Provide the (X, Y) coordinate of the cell's center where the given text is located.  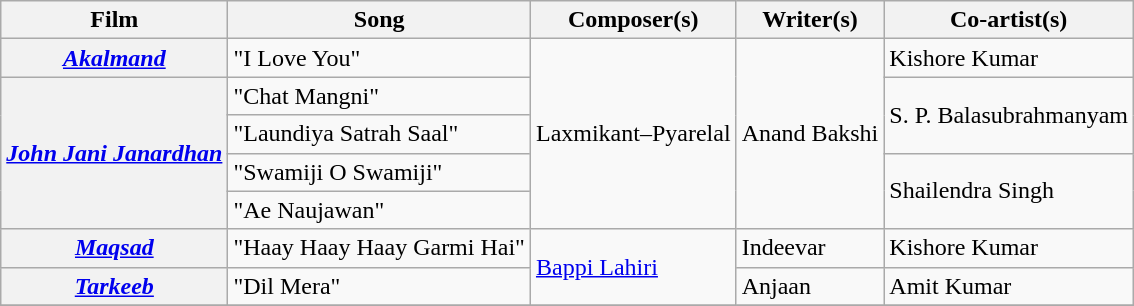
"Laundiya Satrah Saal" (380, 134)
Writer(s) (810, 20)
"Dil Mera" (380, 286)
Tarkeeb (114, 286)
"Haay Haay Haay Garmi Hai" (380, 248)
"Chat Mangni" (380, 96)
John Jani Janardhan (114, 153)
Shailendra Singh (1009, 191)
"Ae Naujawan" (380, 210)
"I Love You" (380, 58)
Composer(s) (633, 20)
Anand Bakshi (810, 134)
Laxmikant–Pyarelal (633, 134)
Bappi Lahiri (633, 267)
"Swamiji O Swamiji" (380, 172)
Song (380, 20)
Co-artist(s) (1009, 20)
Anjaan (810, 286)
Film (114, 20)
Amit Kumar (1009, 286)
Indeevar (810, 248)
Maqsad (114, 248)
S. P. Balasubrahmanyam (1009, 115)
Akalmand (114, 58)
